Find where the given text appears and provide that cell's center as (X, Y) coordinate. 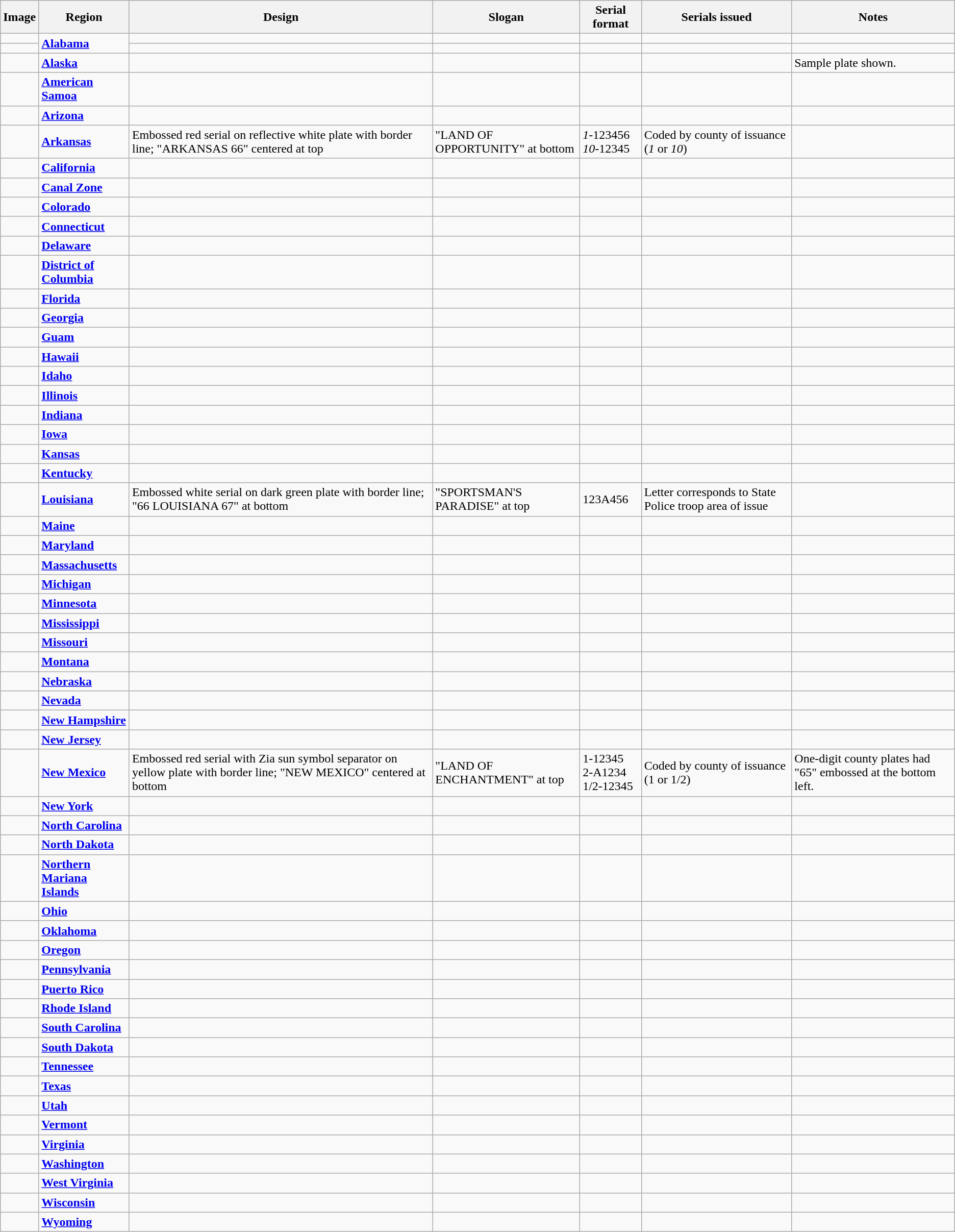
Region (84, 17)
Embossed red serial on reflective white plate with border line; "ARKANSAS 66" centered at top (281, 142)
Oklahoma (84, 930)
California (84, 168)
Delaware (84, 245)
"LAND OF OPPORTUNITY" at bottom (506, 142)
Letter corresponds to State Police troop area of issue (716, 499)
Alabama (84, 43)
Wyoming (84, 1222)
Puerto Rico (84, 989)
Rhode Island (84, 1008)
Mississippi (84, 623)
Nevada (84, 701)
New York (84, 806)
Missouri (84, 643)
Utah (84, 1105)
Embossed white serial on dark green plate with border line; "66 LOUISIANA 67" at bottom (281, 499)
Louisiana (84, 499)
Ohio (84, 911)
Hawaii (84, 357)
District ofColumbia (84, 272)
Colorado (84, 207)
Embossed red serial with Zia sun symbol separator on yellow plate with border line; "NEW MEXICO" centered at bottom (281, 773)
One-digit county plates had "65" embossed at the bottom left. (873, 773)
Nebraska (84, 681)
Notes (873, 17)
New Mexico (84, 773)
Slogan (506, 17)
Design (281, 17)
Maryland (84, 545)
Minnesota (84, 603)
Texas (84, 1086)
Vermont (84, 1125)
New Jersey (84, 740)
"SPORTSMAN'S PARADISE" at top (506, 499)
Arkansas (84, 142)
"LAND OF ENCHANTMENT" at top (506, 773)
Image (19, 17)
North Carolina (84, 825)
New Hampshire (84, 720)
Massachusetts (84, 564)
Arizona (84, 115)
Pennsylvania (84, 969)
Wisconsin (84, 1202)
Serials issued (716, 17)
Georgia (84, 318)
Northern Mariana Islands (84, 878)
Virginia (84, 1144)
1-12345610-12345 (611, 142)
Maine (84, 526)
South Carolina (84, 1028)
Coded by county of issuance(1 or 1/2) (716, 773)
Iowa (84, 434)
Montana (84, 662)
Canal Zone (84, 187)
Idaho (84, 376)
Guam (84, 337)
1-123452-A12341/2-12345 (611, 773)
Michigan (84, 584)
West Virginia (84, 1183)
American Samoa (84, 89)
Alaska (84, 63)
Tennessee (84, 1067)
South Dakota (84, 1047)
Oregon (84, 950)
Indiana (84, 415)
Connecticut (84, 226)
Kentucky (84, 473)
Sample plate shown. (873, 63)
Serial format (611, 17)
123A456 (611, 499)
Illinois (84, 396)
Coded by county of issuance (1 or 10) (716, 142)
North Dakota (84, 845)
Kansas (84, 454)
Washington (84, 1164)
Florida (84, 299)
